Return the (X, Y) coordinate for the center point of the cell that contains the specified text.  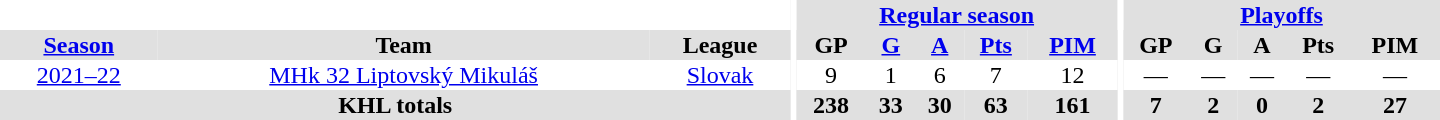
12 (1073, 75)
Regular season (957, 15)
33 (890, 105)
9 (832, 75)
6 (940, 75)
Team (404, 45)
KHL totals (395, 105)
Playoffs (1282, 15)
161 (1073, 105)
30 (940, 105)
1 (890, 75)
238 (832, 105)
MHk 32 Liptovský Mikuláš (404, 75)
2021–22 (79, 75)
Slovak (720, 75)
League (720, 45)
27 (1395, 105)
0 (1262, 105)
63 (996, 105)
Season (79, 45)
